Extract the [X, Y] coordinate from the center of the cell holding the provided text.  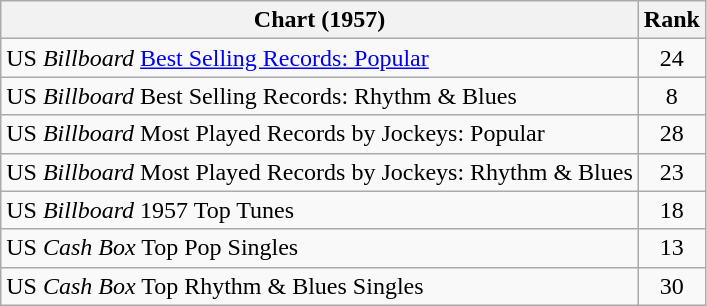
Chart (1957) [320, 20]
23 [672, 172]
13 [672, 248]
US Cash Box Top Pop Singles [320, 248]
Rank [672, 20]
US Cash Box Top Rhythm & Blues Singles [320, 286]
24 [672, 58]
30 [672, 286]
18 [672, 210]
US Billboard 1957 Top Tunes [320, 210]
8 [672, 96]
US Billboard Most Played Records by Jockeys: Popular [320, 134]
US Billboard Most Played Records by Jockeys: Rhythm & Blues [320, 172]
28 [672, 134]
US Billboard Best Selling Records: Popular [320, 58]
US Billboard Best Selling Records: Rhythm & Blues [320, 96]
